Provide the [X, Y] coordinate of the cell's center where the given text is located.  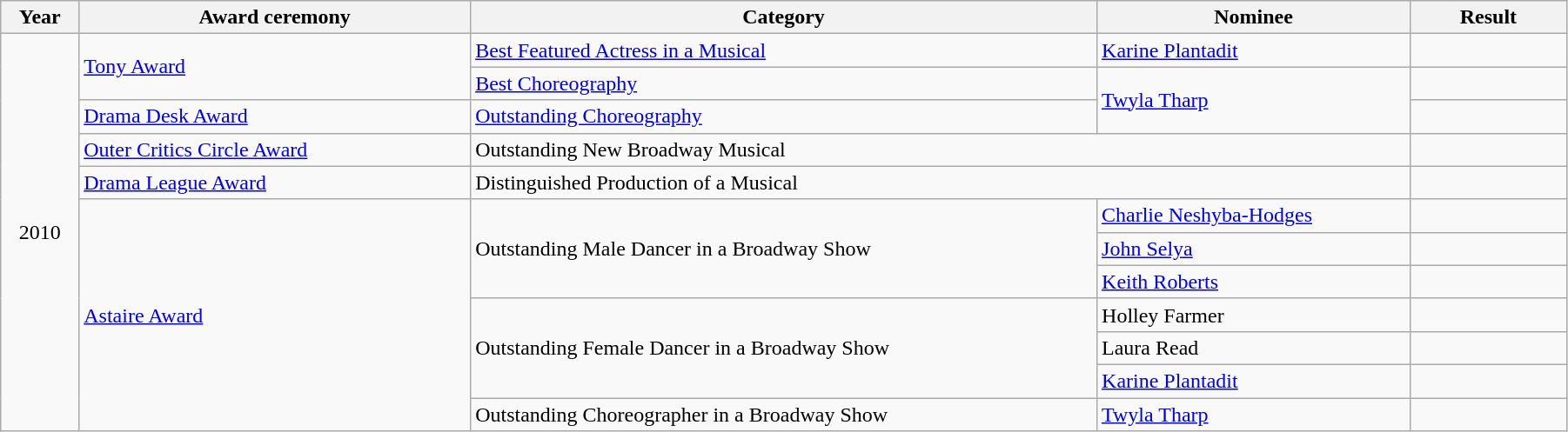
Charlie Neshyba-Hodges [1254, 216]
Result [1488, 17]
Keith Roberts [1254, 282]
Drama League Award [275, 183]
Outstanding Female Dancer in a Broadway Show [784, 348]
Best Choreography [784, 83]
John Selya [1254, 249]
Drama Desk Award [275, 116]
Laura Read [1254, 348]
Year [40, 17]
Astaire Award [275, 315]
Category [784, 17]
Tony Award [275, 67]
Outstanding Choreography [784, 116]
Best Featured Actress in a Musical [784, 50]
Award ceremony [275, 17]
2010 [40, 233]
Distinguished Production of a Musical [941, 183]
Outer Critics Circle Award [275, 150]
Holley Farmer [1254, 315]
Nominee [1254, 17]
Outstanding Choreographer in a Broadway Show [784, 415]
Outstanding Male Dancer in a Broadway Show [784, 249]
Outstanding New Broadway Musical [941, 150]
